Identify which cell holds the provided text, then report its [X, Y] central coordinate. 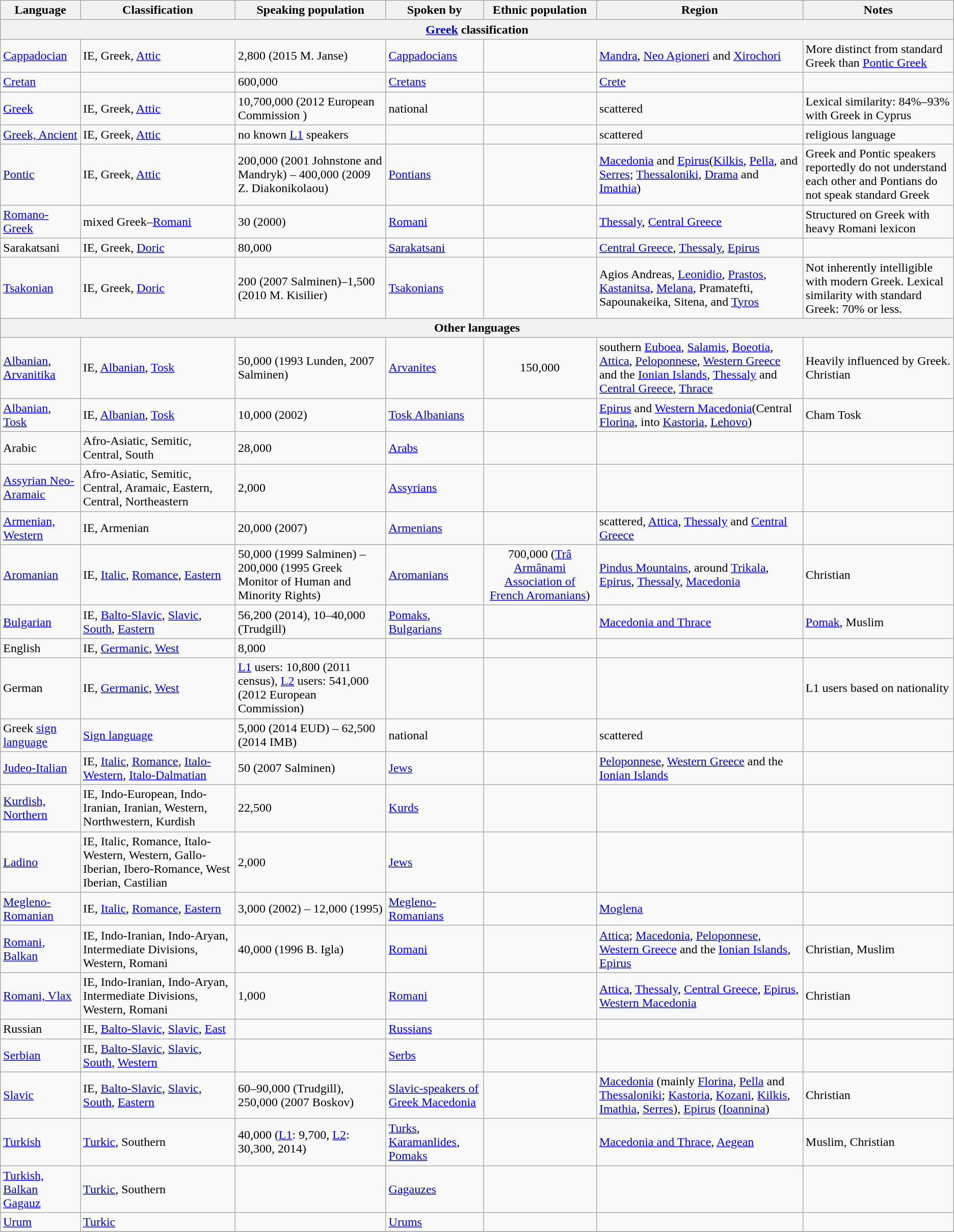
Structured on Greek with heavy Romani lexicon [878, 221]
Agios Andreas, Leonidio, Prastos, Kastanitsa, Melana, Pramatefti, Sapounakeika, Sitena, and Tyros [699, 287]
Muslim, Christian [878, 1142]
Cretans [434, 82]
Urums [434, 1222]
IE, Indo-European, Indo-Iranian, Iranian, Western, Northwestern, Kurdish [158, 808]
Attica; Macedonia, Peloponnese, Western Greece and the Ionian Islands, Epirus [699, 949]
Other languages [477, 328]
Macedonia and Thrace, Aegean [699, 1142]
Arabs [434, 448]
200,000 (2001 Johnstone and Mandryk) – 400,000 (2009 Z. Diakonikolaou) [310, 174]
8,000 [310, 648]
Armenian, Western [41, 528]
Bulgarian [41, 622]
Albanian, Arvanitika [41, 368]
Pontic [41, 174]
Megleno-Romanian [41, 909]
Russian [41, 1029]
10,700,000 (2012 European Commission ) [310, 108]
Ethnic population [540, 10]
English [41, 648]
Judeo-Italian [41, 768]
40,000 (1996 B. Igla) [310, 949]
Slavic [41, 1095]
IE, Italic, Romance, Italo-Western, Western, Gallo-Iberian, Ibero-Romance, West Iberian, Castilian [158, 862]
Pindus Mountains, around Trikala, Epirus, Thessaly, Macedonia [699, 575]
Central Greece, Thessaly, Epirus [699, 248]
Sign language [158, 735]
Region [699, 10]
Macedonia (mainly Florina, Pella and Thessaloniki; Kastoria, Kozani, Kilkis, Imathia, Serres), Epirus (Ioannina) [699, 1095]
Spoken by [434, 10]
Aromanian [41, 575]
200 (2007 Salminen)–1,500 (2010 M. Kisilier) [310, 287]
Kurds [434, 808]
Kurdish, Northern [41, 808]
Speaking population [310, 10]
Not inherently intelligible with modern Greek. Lexical similarity with standard Greek: 70% or less. [878, 287]
50 (2007 Salminen) [310, 768]
L1 users based on nationality [878, 688]
Gagauzes [434, 1189]
30 (2000) [310, 221]
Greek, Ancient [41, 135]
700,000 (Trâ Armânami Association of French Aromanians) [540, 575]
Turkish, Balkan Gagauz [41, 1189]
IE, Balto-Slavic, Slavic, South, Western [158, 1055]
2,800 (2015 M. Janse) [310, 56]
22,500 [310, 808]
56,200 (2014), 10–40,000 (Trudgill) [310, 622]
scattered, Attica, Thessaly and Central Greece [699, 528]
Romani, Vlax [41, 996]
no known L1 speakers [310, 135]
Turkish [41, 1142]
Slavic-speakers of Greek Macedonia [434, 1095]
20,000 (2007) [310, 528]
religious language [878, 135]
50,000 (1999 Salminen) – 200,000 (1995 Greek Monitor of Human and Minority Rights) [310, 575]
50,000 (1993 Lunden, 2007 Salminen) [310, 368]
Armenians [434, 528]
Notes [878, 10]
Aromanians [434, 575]
Mandra, Neo Agioneri and Xirochori [699, 56]
Classification [158, 10]
Turkic [158, 1222]
Language [41, 10]
Thessaly, Central Greece [699, 221]
German [41, 688]
IE, Italic, Romance, Italo-Western, Italo-Dalmatian [158, 768]
Greek and Pontic speakers reportedly do not understand each other and Pontians do not speak standard Greek [878, 174]
Romani, Balkan [41, 949]
Assyrians [434, 488]
Epirus and Western Macedonia(Central Florina, into Kastoria, Lehovo) [699, 415]
600,000 [310, 82]
Russians [434, 1029]
Peloponnese, Western Greece and the Ionian Islands [699, 768]
Attica, Thessaly, Central Greece, Epirus, Western Macedonia [699, 996]
Serbian [41, 1055]
Afro-Asiatic, Semitic, Central, Aramaic, Eastern, Central, Northeastern [158, 488]
Crete [699, 82]
Cham Tosk [878, 415]
Greek [41, 108]
Tsakonian [41, 287]
Arvanites [434, 368]
Macedonia and Epirus(Kilkis, Pella, and Serres; Thessaloniki, Drama and Imathia) [699, 174]
More distinct from standard Greek than Pontic Greek [878, 56]
Tsakonians [434, 287]
Moglena [699, 909]
Cretan [41, 82]
L1 users: 10,800 (2011 census), L2 users: 541,000 (2012 European Commission) [310, 688]
60–90,000 (Trudgill), 250,000 (2007 Boskov) [310, 1095]
IE, Balto-Slavic, Slavic, East [158, 1029]
Pomaks, Bulgarians [434, 622]
Arabic [41, 448]
5,000 (2014 EUD) – 62,500 (2014 IMB) [310, 735]
Afro-Asiatic, Semitic, Central, South [158, 448]
Christian, Muslim [878, 949]
Pontians [434, 174]
Pomak, Muslim [878, 622]
28,000 [310, 448]
Assyrian Neo-Aramaic [41, 488]
Turks, Karamanlides, Pomaks [434, 1142]
40,000 (L1: 9,700, L2: 30,300, 2014) [310, 1142]
Romano-Greek [41, 221]
1,000 [310, 996]
10,000 (2002) [310, 415]
Ladino [41, 862]
150,000 [540, 368]
Lexical similarity: 84%–93% with Greek in Cyprus [878, 108]
Serbs [434, 1055]
Tosk Albanians [434, 415]
Albanian, Tosk [41, 415]
Greek sign language [41, 735]
Cappadocians [434, 56]
Greek classification [477, 30]
80,000 [310, 248]
Cappadocian [41, 56]
Heavily influenced by Greek. Christian [878, 368]
mixed Greek–Romani [158, 221]
3,000 (2002) – 12,000 (1995) [310, 909]
Macedonia and Thrace [699, 622]
southern Euboea, Salamis, Boeotia, Attica, Peloponnese, Western Greece and the Ionian Islands, Thessaly and Central Greece, Thrace [699, 368]
Urum [41, 1222]
Megleno-Romanians [434, 909]
IE, Armenian [158, 528]
